Return [x, y] of the center of cell containing provided text 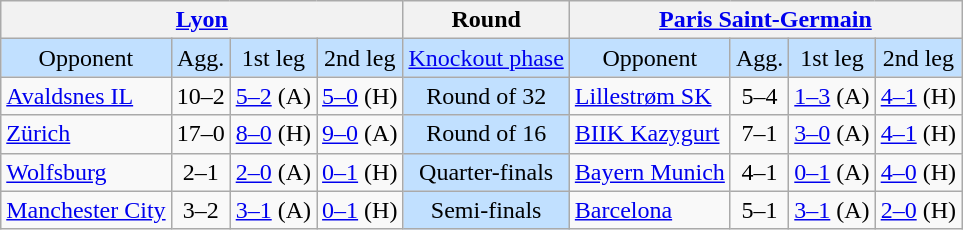
7–1 [759, 134]
3–2 [200, 210]
4–0 (H) [918, 172]
5–0 (H) [360, 96]
Lyon [202, 20]
Lillestrøm SK [650, 96]
17–0 [200, 134]
2–1 [200, 172]
4–1 [759, 172]
10–2 [200, 96]
Knockout phase [486, 58]
Round [486, 20]
1–3 (A) [832, 96]
Barcelona [650, 210]
9–0 (A) [360, 134]
Semi-finals [486, 210]
2–0 (H) [918, 210]
5–4 [759, 96]
Avaldsnes IL [86, 96]
5–1 [759, 210]
Manchester City [86, 210]
Wolfsburg [86, 172]
Round of 16 [486, 134]
Paris Saint-Germain [765, 20]
BIIK Kazygurt [650, 134]
Zürich [86, 134]
Quarter-finals [486, 172]
0–1 (A) [832, 172]
3–0 (A) [832, 134]
Round of 32 [486, 96]
2–0 (A) [273, 172]
Bayern Munich [650, 172]
8–0 (H) [273, 134]
5–2 (A) [273, 96]
